Identify which cell holds the provided text, then report its [x, y] central coordinate. 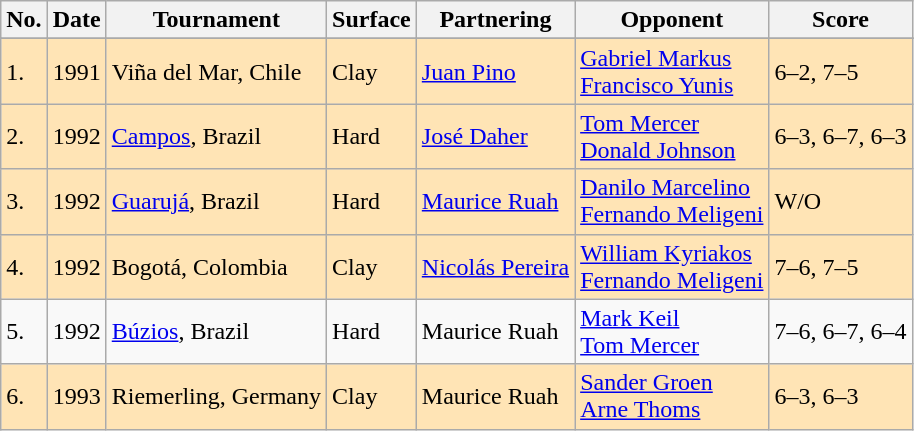
Tom Mercer Donald Johnson [672, 136]
3. [24, 202]
Riemerling, Germany [216, 396]
Tournament [216, 20]
5. [24, 332]
Score [840, 20]
7–6, 7–5 [840, 266]
6–2, 7–5 [840, 72]
Date [76, 20]
6–3, 6–3 [840, 396]
1991 [76, 72]
4. [24, 266]
Surface [372, 20]
Bogotá, Colombia [216, 266]
Viña del Mar, Chile [216, 72]
Opponent [672, 20]
2. [24, 136]
Sander Groen Arne Thoms [672, 396]
Mark Keil Tom Mercer [672, 332]
1. [24, 72]
Gabriel Markus Francisco Yunis [672, 72]
Guarujá, Brazil [216, 202]
6–3, 6–7, 6–3 [840, 136]
Búzios, Brazil [216, 332]
Partnering [495, 20]
No. [24, 20]
7–6, 6–7, 6–4 [840, 332]
Nicolás Pereira [495, 266]
Danilo Marcelino Fernando Meligeni [672, 202]
José Daher [495, 136]
1993 [76, 396]
Campos, Brazil [216, 136]
Juan Pino [495, 72]
W/O [840, 202]
6. [24, 396]
William Kyriakos Fernando Meligeni [672, 266]
